Provide the (X, Y) coordinate of the cell's center where the given text is located.  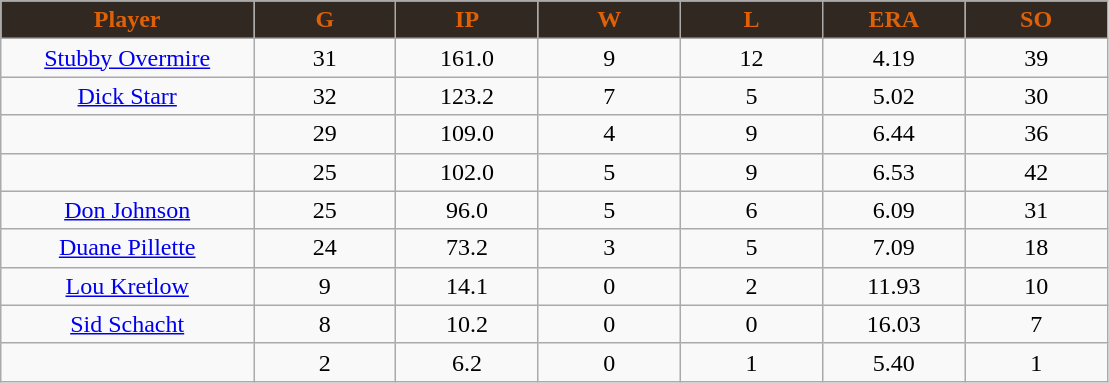
18 (1036, 248)
G (325, 20)
30 (1036, 96)
6 (751, 210)
8 (325, 324)
ERA (894, 20)
32 (325, 96)
11.93 (894, 286)
6.44 (894, 134)
SO (1036, 20)
102.0 (467, 172)
6.2 (467, 362)
Don Johnson (128, 210)
Sid Schacht (128, 324)
123.2 (467, 96)
Player (128, 20)
14.1 (467, 286)
Duane Pillette (128, 248)
Dick Starr (128, 96)
6.09 (894, 210)
7.09 (894, 248)
5.02 (894, 96)
IP (467, 20)
W (609, 20)
10.2 (467, 324)
4 (609, 134)
24 (325, 248)
5.40 (894, 362)
96.0 (467, 210)
4.19 (894, 58)
3 (609, 248)
10 (1036, 286)
161.0 (467, 58)
Stubby Overmire (128, 58)
29 (325, 134)
36 (1036, 134)
12 (751, 58)
L (751, 20)
39 (1036, 58)
6.53 (894, 172)
42 (1036, 172)
73.2 (467, 248)
Lou Kretlow (128, 286)
109.0 (467, 134)
16.03 (894, 324)
